Return [X, Y] of the center of cell containing provided text 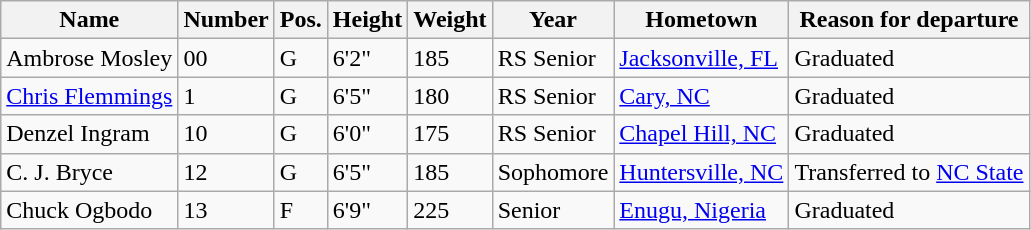
180 [450, 96]
Name [90, 20]
Sophomore [553, 172]
C. J. Bryce [90, 172]
6'2" [367, 58]
Enugu, Nigeria [702, 210]
6'9" [367, 210]
12 [226, 172]
Transferred to NC State [909, 172]
Chuck Ogbodo [90, 210]
Cary, NC [702, 96]
Senior [553, 210]
Ambrose Mosley [90, 58]
175 [450, 134]
Chapel Hill, NC [702, 134]
Pos. [300, 20]
10 [226, 134]
1 [226, 96]
225 [450, 210]
Year [553, 20]
Reason for departure [909, 20]
Weight [450, 20]
6'0" [367, 134]
13 [226, 210]
Jacksonville, FL [702, 58]
Chris Flemmings [90, 96]
Huntersville, NC [702, 172]
Denzel Ingram [90, 134]
Height [367, 20]
Number [226, 20]
F [300, 210]
00 [226, 58]
Hometown [702, 20]
